Pinpoint the cell where the given text exists, returning its [x, y] midpoint coordinate. 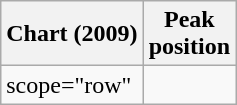
scope="row" [72, 85]
Peakposition [189, 34]
Chart (2009) [72, 34]
